Return [x, y] of the center of cell containing provided text 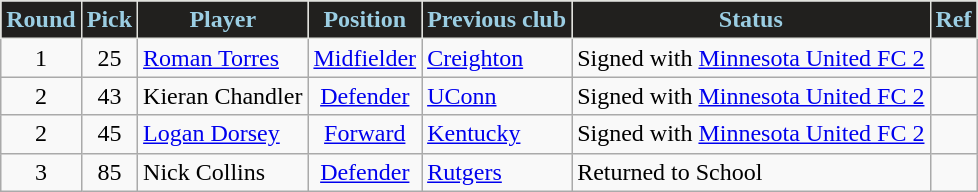
Nick Collins [223, 172]
3 [41, 172]
Kieran Chandler [223, 96]
Logan Dorsey [223, 134]
Status [751, 20]
Position [365, 20]
45 [109, 134]
25 [109, 58]
Forward [365, 134]
Player [223, 20]
43 [109, 96]
1 [41, 58]
Roman Torres [223, 58]
Ref [954, 20]
Kentucky [497, 134]
Round [41, 20]
Midfielder [365, 58]
Creighton [497, 58]
Pick [109, 20]
85 [109, 172]
Previous club [497, 20]
Returned to School [751, 172]
Rutgers [497, 172]
UConn [497, 96]
